Determine the [x, y] coordinate at the center of the cell enclosing the given text.  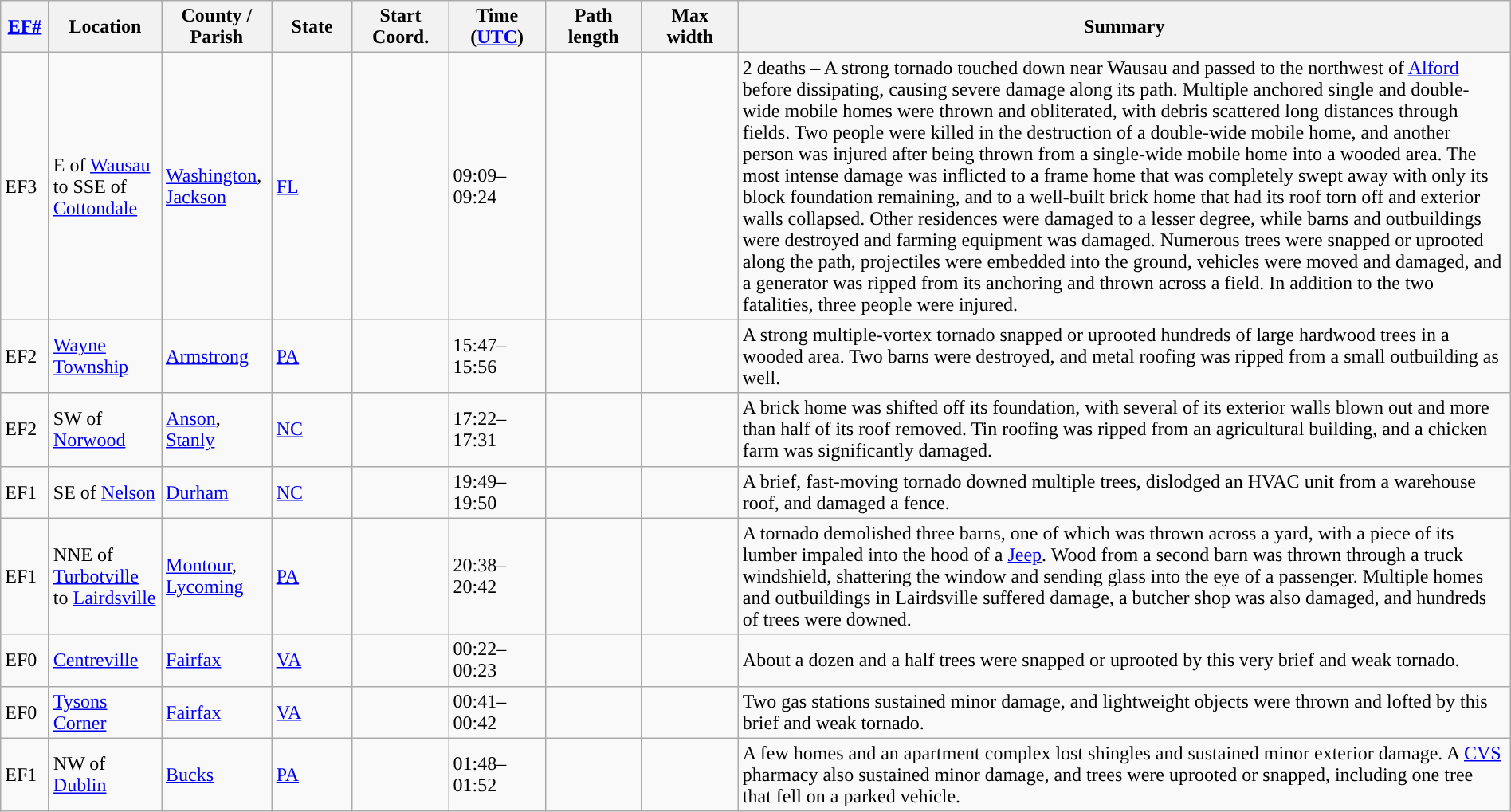
SE of Nelson [105, 492]
EF# [26, 27]
01:48–01:52 [497, 775]
E of Wausau to SSE of Cottondale [105, 186]
Start Coord. [400, 27]
Durham [217, 492]
Tysons Corner [105, 712]
Bucks [217, 775]
17:22–17:31 [497, 430]
Wayne Township [105, 356]
Max width [690, 27]
County / Parish [217, 27]
00:22–00:23 [497, 660]
Path length [593, 27]
Time (UTC) [497, 27]
NW of Dublin [105, 775]
Summary [1124, 27]
NNE of Turbotville to Lairdsville [105, 576]
About a dozen and a half trees were snapped or uprooted by this very brief and weak tornado. [1124, 660]
Washington, Jackson [217, 186]
FL [312, 186]
Centreville [105, 660]
15:47–15:56 [497, 356]
00:41–00:42 [497, 712]
Two gas stations sustained minor damage, and lightweight objects were thrown and lofted by this brief and weak tornado. [1124, 712]
EF3 [26, 186]
SW of Norwood [105, 430]
19:49–19:50 [497, 492]
Montour, Lycoming [217, 576]
Location [105, 27]
20:38–20:42 [497, 576]
Armstrong [217, 356]
09:09–09:24 [497, 186]
Anson, Stanly [217, 430]
State [312, 27]
A brief, fast-moving tornado downed multiple trees, dislodged an HVAC unit from a warehouse roof, and damaged a fence. [1124, 492]
